Locate the cell with the specified text and output its (x, y) center coordinate. 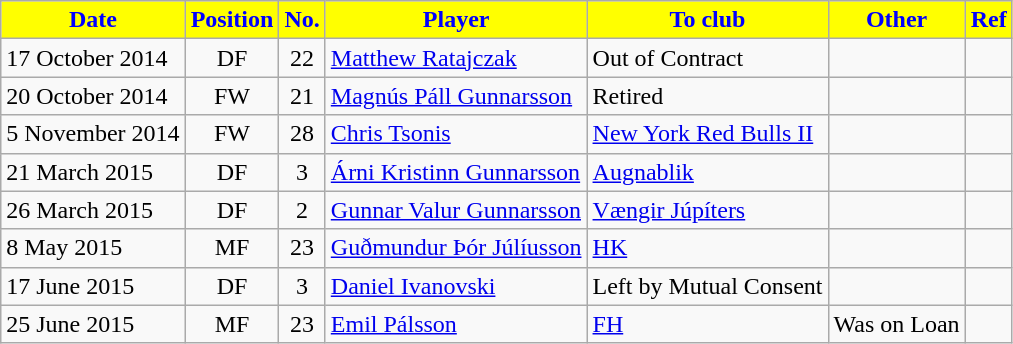
Ref (988, 20)
Chris Tsonis (456, 134)
Magnús Páll Gunnarsson (456, 96)
Gunnar Valur Gunnarsson (456, 210)
Augnablik (708, 172)
To club (708, 20)
25 June 2015 (93, 324)
Vængir Júpíters (708, 210)
New York Red Bulls II (708, 134)
Left by Mutual Consent (708, 286)
21 (302, 96)
5 November 2014 (93, 134)
Date (93, 20)
Matthew Ratajczak (456, 58)
Daniel Ivanovski (456, 286)
No. (302, 20)
Out of Contract (708, 58)
Retired (708, 96)
Árni Kristinn Gunnarsson (456, 172)
26 March 2015 (93, 210)
Position (232, 20)
17 June 2015 (93, 286)
Other (896, 20)
28 (302, 134)
Was on Loan (896, 324)
2 (302, 210)
20 October 2014 (93, 96)
FH (708, 324)
17 October 2014 (93, 58)
HK (708, 248)
21 March 2015 (93, 172)
Guðmundur Þór Júlíusson (456, 248)
Player (456, 20)
Emil Pálsson (456, 324)
22 (302, 58)
8 May 2015 (93, 248)
